Find where the given text appears and provide that cell's center as [x, y] coordinate. 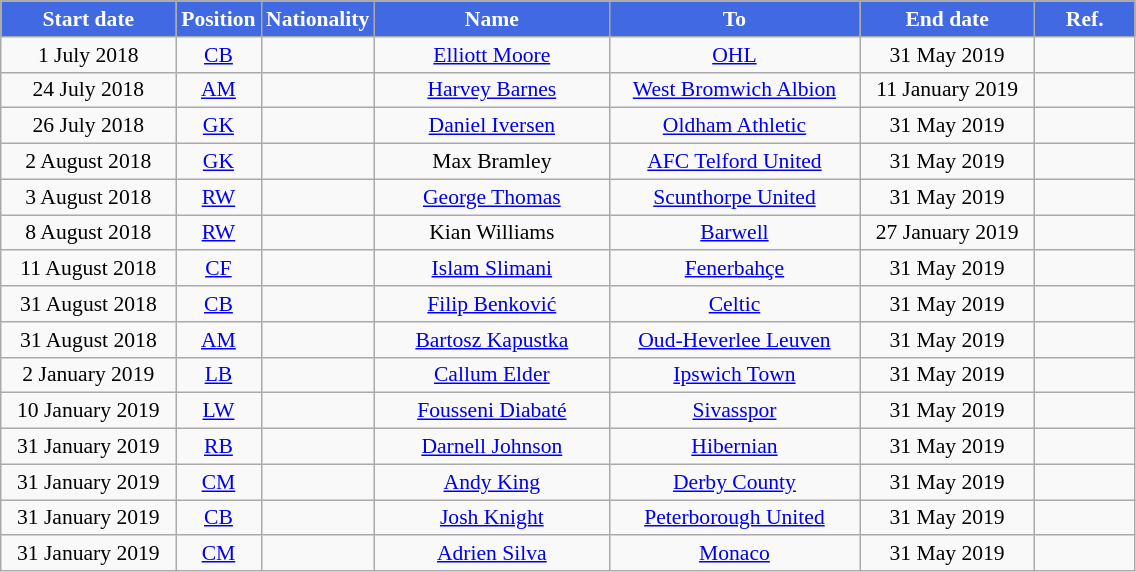
Bartosz Kapustka [492, 340]
George Thomas [492, 197]
2 August 2018 [88, 162]
End date [948, 19]
Hibernian [734, 447]
Max Bramley [492, 162]
Barwell [734, 233]
Derby County [734, 482]
Islam Slimani [492, 269]
Fousseni Diabaté [492, 411]
West Bromwich Albion [734, 90]
Adrien Silva [492, 554]
CF [218, 269]
27 January 2019 [948, 233]
Oud-Heverlee Leuven [734, 340]
11 January 2019 [948, 90]
Ipswich Town [734, 375]
Harvey Barnes [492, 90]
Position [218, 19]
Oldham Athletic [734, 126]
LW [218, 411]
To [734, 19]
Andy King [492, 482]
Scunthorpe United [734, 197]
24 July 2018 [88, 90]
Kian Williams [492, 233]
Name [492, 19]
Monaco [734, 554]
Fenerbahçe [734, 269]
Start date [88, 19]
Nationality [318, 19]
RB [218, 447]
11 August 2018 [88, 269]
2 January 2019 [88, 375]
Darnell Johnson [492, 447]
Callum Elder [492, 375]
Ref. [1085, 19]
Elliott Moore [492, 55]
Sivasspor [734, 411]
Filip Benković [492, 304]
LB [218, 375]
Celtic [734, 304]
3 August 2018 [88, 197]
1 July 2018 [88, 55]
8 August 2018 [88, 233]
Daniel Iversen [492, 126]
AFC Telford United [734, 162]
10 January 2019 [88, 411]
Josh Knight [492, 518]
OHL [734, 55]
Peterborough United [734, 518]
26 July 2018 [88, 126]
